Scan for the cell matching the given text and deliver its [x, y] coordinate at center. 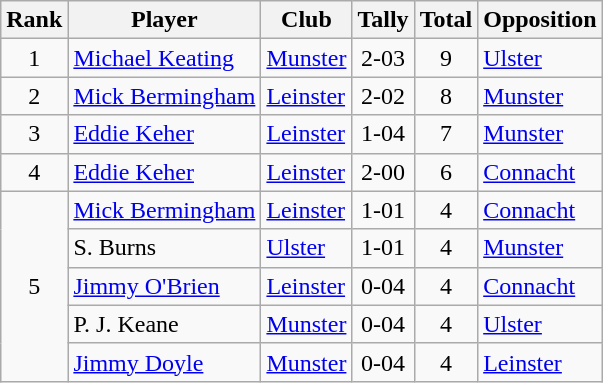
6 [446, 172]
Club [306, 20]
Opposition [540, 20]
5 [34, 286]
3 [34, 134]
9 [446, 58]
Jimmy O'Brien [164, 286]
8 [446, 96]
Total [446, 20]
2 [34, 96]
2-03 [383, 58]
Player [164, 20]
S. Burns [164, 248]
2-02 [383, 96]
Tally [383, 20]
Rank [34, 20]
1 [34, 58]
Michael Keating [164, 58]
2-00 [383, 172]
Jimmy Doyle [164, 362]
1-04 [383, 134]
P. J. Keane [164, 324]
7 [446, 134]
